Search for the cell housing the specified text and yield its [X, Y] center coordinate. 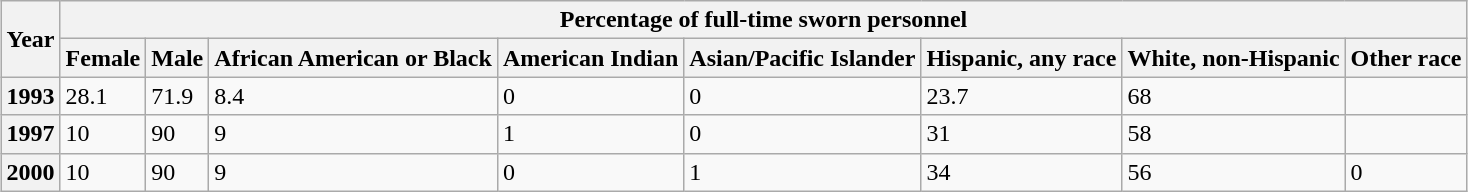
34 [1022, 172]
African American or Black [354, 58]
American Indian [590, 58]
Asian/Pacific Islander [802, 58]
1993 [30, 96]
23.7 [1022, 96]
Percentage of full-time sworn personnel [764, 20]
White, non-Hispanic [1234, 58]
71.9 [178, 96]
1997 [30, 134]
8.4 [354, 96]
31 [1022, 134]
Female [103, 58]
58 [1234, 134]
Other race [1406, 58]
68 [1234, 96]
28.1 [103, 96]
Year [30, 39]
Hispanic, any race [1022, 58]
2000 [30, 172]
Male [178, 58]
56 [1234, 172]
